Return [x, y] of the center of cell containing provided text 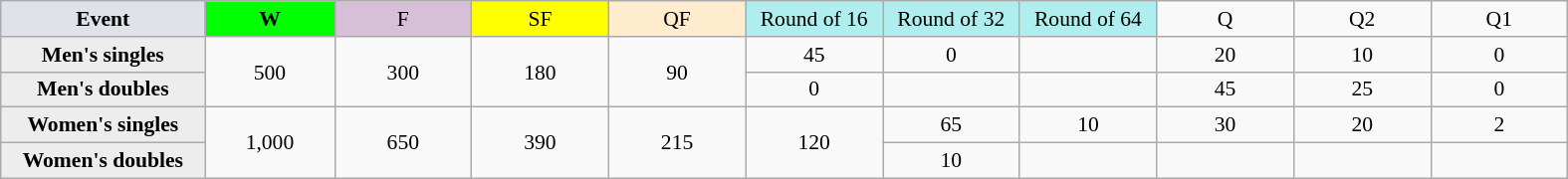
30 [1226, 125]
120 [814, 143]
215 [677, 143]
Men's singles [104, 55]
F [403, 19]
QF [677, 19]
Men's doubles [104, 89]
SF [541, 19]
Round of 16 [814, 19]
500 [270, 72]
Event [104, 19]
25 [1362, 89]
Q [1226, 19]
390 [541, 143]
650 [403, 143]
2 [1499, 125]
Round of 32 [951, 19]
Women's singles [104, 125]
65 [951, 125]
Q1 [1499, 19]
180 [541, 72]
300 [403, 72]
Q2 [1362, 19]
1,000 [270, 143]
W [270, 19]
90 [677, 72]
Women's doubles [104, 161]
Round of 64 [1088, 19]
